Capture the cell that displays the provided text and extract its [x, y] central coordinate. 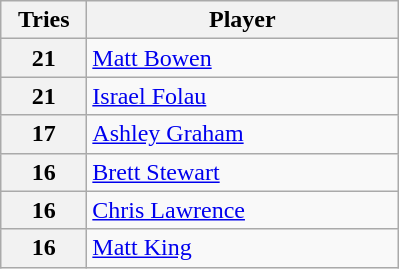
Ashley Graham [242, 134]
Brett Stewart [242, 172]
Matt King [242, 248]
Chris Lawrence [242, 210]
17 [44, 134]
Israel Folau [242, 96]
Tries [44, 20]
Matt Bowen [242, 58]
Player [242, 20]
